For the text-containing cell, return its midpoint in (X, Y) coordinate format. 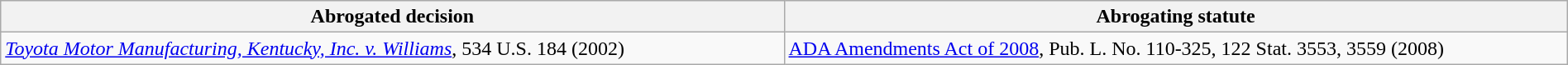
Abrogated decision (392, 17)
Abrogating statute (1176, 17)
ADA Amendments Act of 2008, Pub. L. No. 110-325, 122 Stat. 3553, 3559 (2008) (1176, 48)
Toyota Motor Manufacturing, Kentucky, Inc. v. Williams, 534 U.S. 184 (2002) (392, 48)
